Return [X, Y] of the center of cell containing provided text 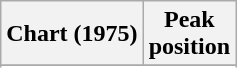
Peakposition [189, 34]
Chart (1975) [72, 34]
